Output the [x, y] coordinate of the center of the cell containing the given text.  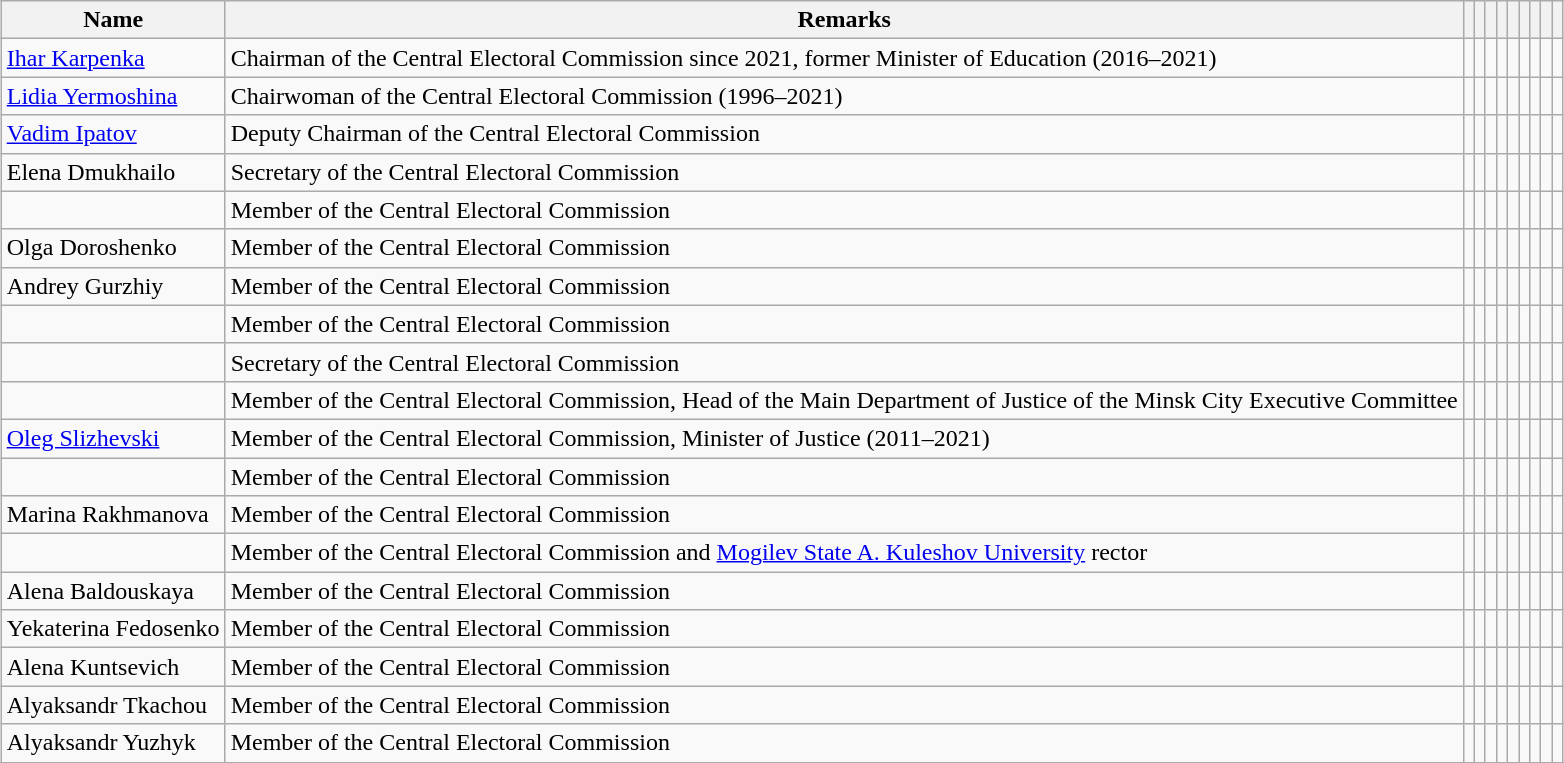
Remarks [844, 20]
Member of the Central Electoral Commission and Mogilev State A. Kuleshov University rector [844, 553]
Deputy Chairman of the Central Electoral Commission [844, 134]
Olga Doroshenko [113, 248]
Chairwoman of the Central Electoral Commission (1996–2021) [844, 96]
Alena Kuntsevich [113, 667]
Yekaterina Fedosenko [113, 629]
Alyaksandr Tkachou [113, 705]
Ihar Karpenka [113, 58]
Andrey Gurzhiy [113, 286]
Name [113, 20]
Vadim Ipatov [113, 134]
Marina Rakhmanova [113, 515]
Elena Dmukhailo [113, 172]
Oleg Slizhevski [113, 438]
Alyaksandr Yuzhyk [113, 743]
Alena Baldouskaya [113, 591]
Lidia Yermoshina [113, 96]
Chairman of the Central Electoral Commission since 2021, former Minister of Education (2016–2021) [844, 58]
Member of the Central Electoral Commission, Head of the Main Department of Justice of the Minsk City Executive Committee [844, 400]
Member of the Central Electoral Commission, Minister of Justice (2011–2021) [844, 438]
